Return (X, Y) of the center of cell containing provided text 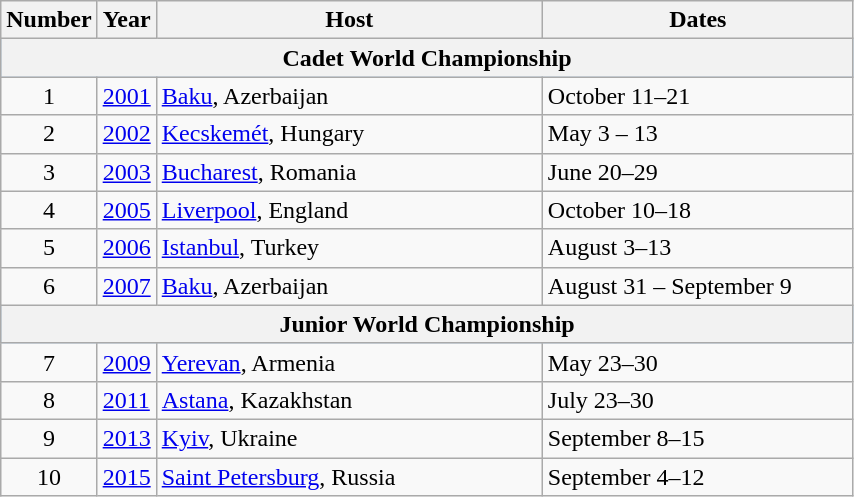
September 8–15 (698, 438)
9 (49, 438)
7 (49, 362)
6 (49, 286)
Junior World Championship (428, 324)
Cadet World Championship (428, 58)
2011 (126, 400)
Number (49, 20)
Kecskemét, Hungary (349, 134)
Year (126, 20)
2003 (126, 172)
3 (49, 172)
August 31 – September 9 (698, 286)
August 3–13 (698, 248)
Kyiv, Ukraine (349, 438)
5 (49, 248)
2002 (126, 134)
Istanbul, Turkey (349, 248)
Yerevan, Armenia (349, 362)
Host (349, 20)
2006 (126, 248)
2009 (126, 362)
June 20–29 (698, 172)
10 (49, 477)
May 23–30 (698, 362)
2001 (126, 96)
2007 (126, 286)
Dates (698, 20)
2015 (126, 477)
Astana, Kazakhstan (349, 400)
2005 (126, 210)
4 (49, 210)
Saint Petersburg, Russia (349, 477)
2 (49, 134)
Bucharest, Romania (349, 172)
October 10–18 (698, 210)
September 4–12 (698, 477)
October 11–21 (698, 96)
July 23–30 (698, 400)
Liverpool, England (349, 210)
1 (49, 96)
2013 (126, 438)
8 (49, 400)
May 3 – 13 (698, 134)
